Locate the cell with the specified text and output its [X, Y] center coordinate. 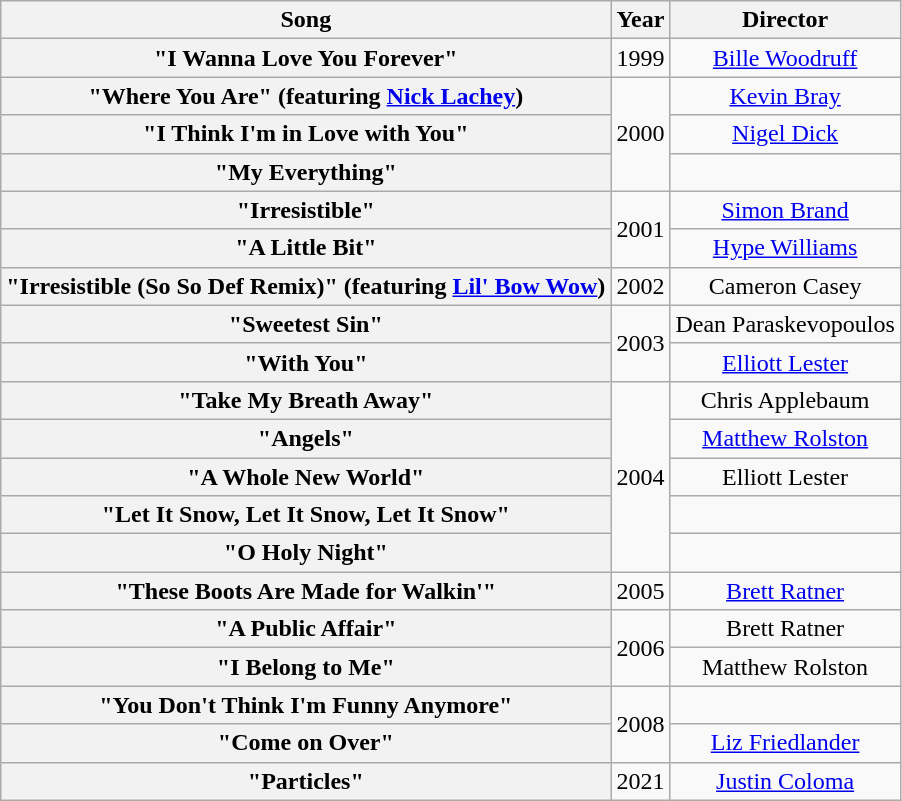
Dean Paraskevopoulos [785, 324]
Nigel Dick [785, 134]
Hype Williams [785, 248]
"A Whole New World" [306, 477]
"These Boots Are Made for Walkin'" [306, 591]
"Come on Over" [306, 743]
"Irresistible (So So Def Remix)" (featuring Lil' Bow Wow) [306, 286]
"Angels" [306, 438]
Liz Friedlander [785, 743]
"Let It Snow, Let It Snow, Let It Snow" [306, 515]
1999 [640, 58]
2005 [640, 591]
"O Holy Night" [306, 553]
2003 [640, 343]
Chris Applebaum [785, 400]
"Take My Breath Away" [306, 400]
Justin Coloma [785, 781]
"Particles" [306, 781]
"I Belong to Me" [306, 667]
"Irresistible" [306, 210]
Year [640, 20]
2001 [640, 229]
Simon Brand [785, 210]
2008 [640, 724]
Bille Woodruff [785, 58]
Cameron Casey [785, 286]
2004 [640, 476]
"I Think I'm in Love with You" [306, 134]
2002 [640, 286]
"Where You Are" (featuring Nick Lachey) [306, 96]
2021 [640, 781]
Kevin Bray [785, 96]
"With You" [306, 362]
2000 [640, 134]
"A Little Bit" [306, 248]
"You Don't Think I'm Funny Anymore" [306, 705]
"A Public Affair" [306, 629]
"I Wanna Love You Forever" [306, 58]
Song [306, 20]
"Sweetest Sin" [306, 324]
"My Everything" [306, 172]
2006 [640, 648]
Director [785, 20]
